Output the (X, Y) coordinate of the center of the cell containing the given text.  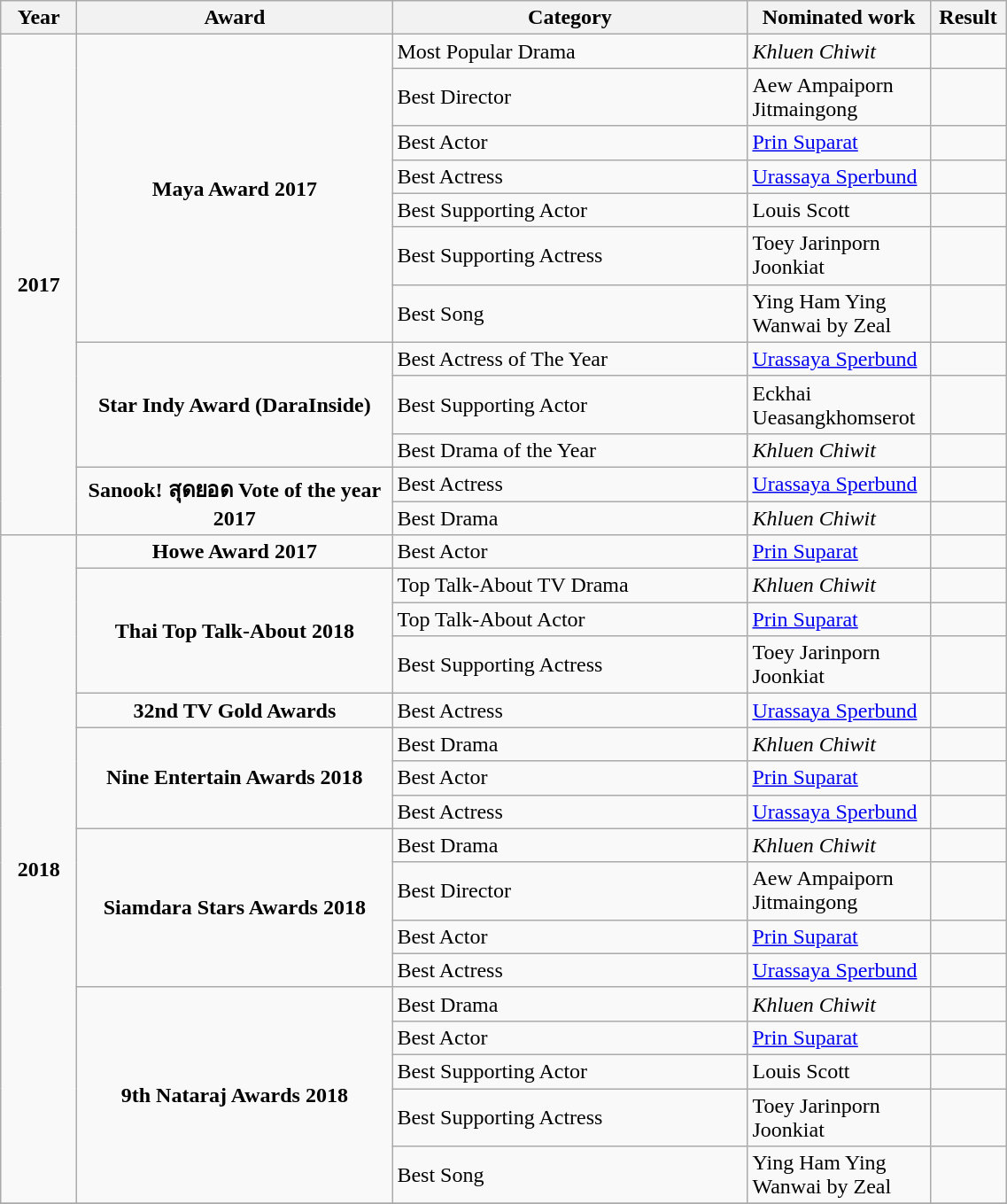
Maya Award 2017 (235, 188)
Year (39, 18)
Most Popular Drama (570, 51)
9th Nataraj Awards 2018 (235, 1095)
Nominated work (839, 18)
Howe Award 2017 (235, 552)
Sanook! สุดยอด Vote of the year 2017 (235, 501)
Top Talk-About Actor (570, 619)
Best Actress of The Year (570, 359)
Star Indy Award (DaraInside) (235, 404)
2018 (39, 870)
Best Drama of the Year (570, 450)
32nd TV Gold Awards (235, 711)
Nine Entertain Awards 2018 (235, 778)
Thai Top Talk-About 2018 (235, 631)
Siamdara Stars Awards 2018 (235, 907)
Category (570, 18)
Result (968, 18)
Top Talk-About TV Drama (570, 586)
Award (235, 18)
Eckhai Ueasangkhomserot (839, 404)
2017 (39, 285)
